Return [x, y] of the center of cell containing provided text 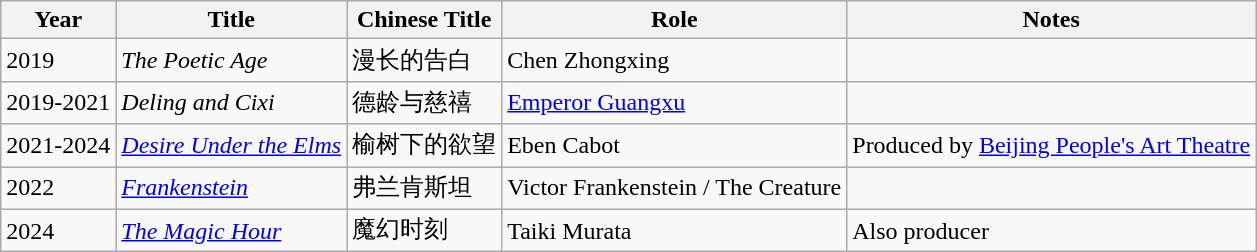
Desire Under the Elms [232, 146]
Deling and Cixi [232, 102]
2021-2024 [58, 146]
魔幻时刻 [424, 230]
Year [58, 20]
榆树下的欲望 [424, 146]
Also producer [1052, 230]
2024 [58, 230]
德龄与慈禧 [424, 102]
弗兰肯斯坦 [424, 188]
2019-2021 [58, 102]
Emperor Guangxu [674, 102]
Produced by Beijing People's Art Theatre [1052, 146]
漫长的告白 [424, 60]
Chinese Title [424, 20]
The Magic Hour [232, 230]
The Poetic Age [232, 60]
2019 [58, 60]
Eben Cabot [674, 146]
Taiki Murata [674, 230]
Notes [1052, 20]
Role [674, 20]
Frankenstein [232, 188]
Title [232, 20]
Chen Zhongxing [674, 60]
Victor Frankenstein / The Creature [674, 188]
2022 [58, 188]
